Identify which cell holds the provided text, then report its [x, y] central coordinate. 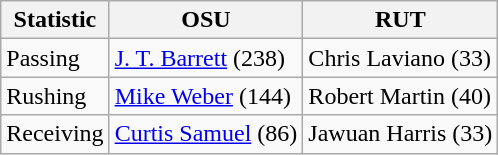
J. T. Barrett (238) [206, 58]
Passing [55, 58]
Rushing [55, 96]
Receiving [55, 134]
Curtis Samuel (86) [206, 134]
Robert Martin (40) [400, 96]
OSU [206, 20]
RUT [400, 20]
Jawuan Harris (33) [400, 134]
Mike Weber (144) [206, 96]
Chris Laviano (33) [400, 58]
Statistic [55, 20]
